Scan for the cell matching the given text and deliver its [X, Y] coordinate at center. 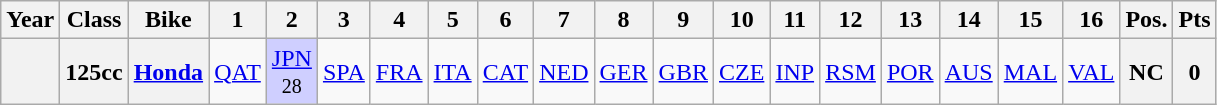
3 [344, 20]
Pts [1194, 20]
1 [238, 20]
POR [910, 72]
RSM [851, 72]
10 [741, 20]
12 [851, 20]
7 [564, 20]
FRA [399, 72]
8 [624, 20]
6 [505, 20]
9 [683, 20]
INP [795, 72]
CZE [741, 72]
SPA [344, 72]
VAL [1092, 72]
CAT [505, 72]
JPN28 [292, 72]
ITA [452, 72]
MAL [1030, 72]
Honda [168, 72]
14 [968, 20]
2 [292, 20]
NED [564, 72]
15 [1030, 20]
AUS [968, 72]
QAT [238, 72]
Year [30, 20]
Class [94, 20]
4 [399, 20]
Pos. [1146, 20]
13 [910, 20]
125cc [94, 72]
GER [624, 72]
16 [1092, 20]
NC [1146, 72]
0 [1194, 72]
11 [795, 20]
5 [452, 20]
GBR [683, 72]
Bike [168, 20]
